Identify which cell holds the provided text, then report its [x, y] central coordinate. 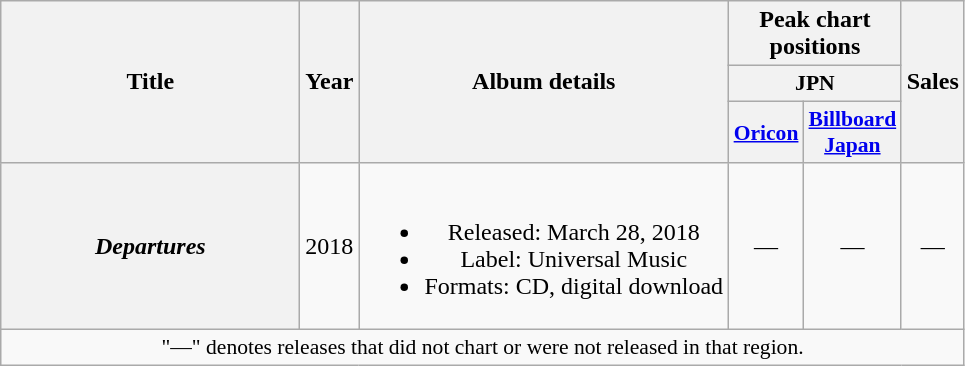
Album details [544, 82]
Departures [150, 246]
2018 [330, 246]
Peak chart positions [816, 34]
Sales [932, 82]
Billboard Japan [853, 132]
Oricon [766, 132]
Title [150, 82]
Released: March 28, 2018Label: Universal MusicFormats: CD, digital download [544, 246]
Year [330, 82]
JPN [816, 84]
"—" denotes releases that did not chart or were not released in that region. [483, 348]
